Capture the cell that displays the provided text and extract its [x, y] central coordinate. 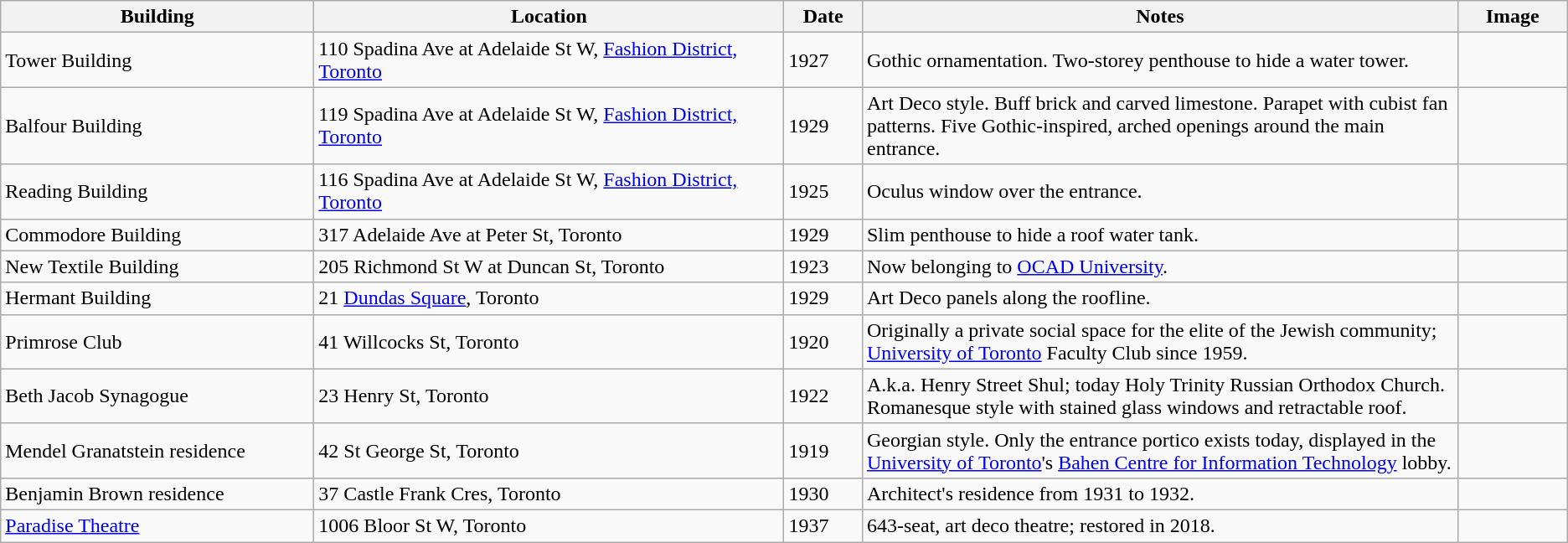
1922 [823, 396]
1920 [823, 342]
Mendel Granatstein residence [157, 451]
Hermant Building [157, 298]
110 Spadina Ave at Adelaide St W, Fashion District, Toronto [549, 60]
317 Adelaide Ave at Peter St, Toronto [549, 235]
Commodore Building [157, 235]
205 Richmond St W at Duncan St, Toronto [549, 266]
New Textile Building [157, 266]
116 Spadina Ave at Adelaide St W, Fashion District, Toronto [549, 191]
21 Dundas Square, Toronto [549, 298]
Art Deco style. Buff brick and carved limestone. Parapet with cubist fan patterns. Five Gothic-inspired, arched openings around the main entrance. [1159, 126]
1927 [823, 60]
A.k.a. Henry Street Shul; today Holy Trinity Russian Orthodox Church. Romanesque style with stained glass windows and retractable roof. [1159, 396]
Slim penthouse to hide a roof water tank. [1159, 235]
42 St George St, Toronto [549, 451]
37 Castle Frank Cres, Toronto [549, 494]
Originally a private social space for the elite of the Jewish community; University of Toronto Faculty Club since 1959. [1159, 342]
41 Willcocks St, Toronto [549, 342]
Architect's residence from 1931 to 1932. [1159, 494]
Primrose Club [157, 342]
Image [1513, 17]
1923 [823, 266]
Building [157, 17]
Oculus window over the entrance. [1159, 191]
1930 [823, 494]
Reading Building [157, 191]
Beth Jacob Synagogue [157, 396]
23 Henry St, Toronto [549, 396]
Now belonging to OCAD University. [1159, 266]
Location [549, 17]
1937 [823, 525]
Date [823, 17]
1006 Bloor St W, Toronto [549, 525]
Notes [1159, 17]
643-seat, art deco theatre; restored in 2018. [1159, 525]
Tower Building [157, 60]
Art Deco panels along the roofline. [1159, 298]
Benjamin Brown residence [157, 494]
119 Spadina Ave at Adelaide St W, Fashion District, Toronto [549, 126]
Gothic ornamentation. Two-storey penthouse to hide a water tower. [1159, 60]
1925 [823, 191]
Paradise Theatre [157, 525]
Georgian style. Only the entrance portico exists today, displayed in the University of Toronto's Bahen Centre for Information Technology lobby. [1159, 451]
1919 [823, 451]
Balfour Building [157, 126]
